Output the [x, y] coordinate of the center of the cell containing the given text.  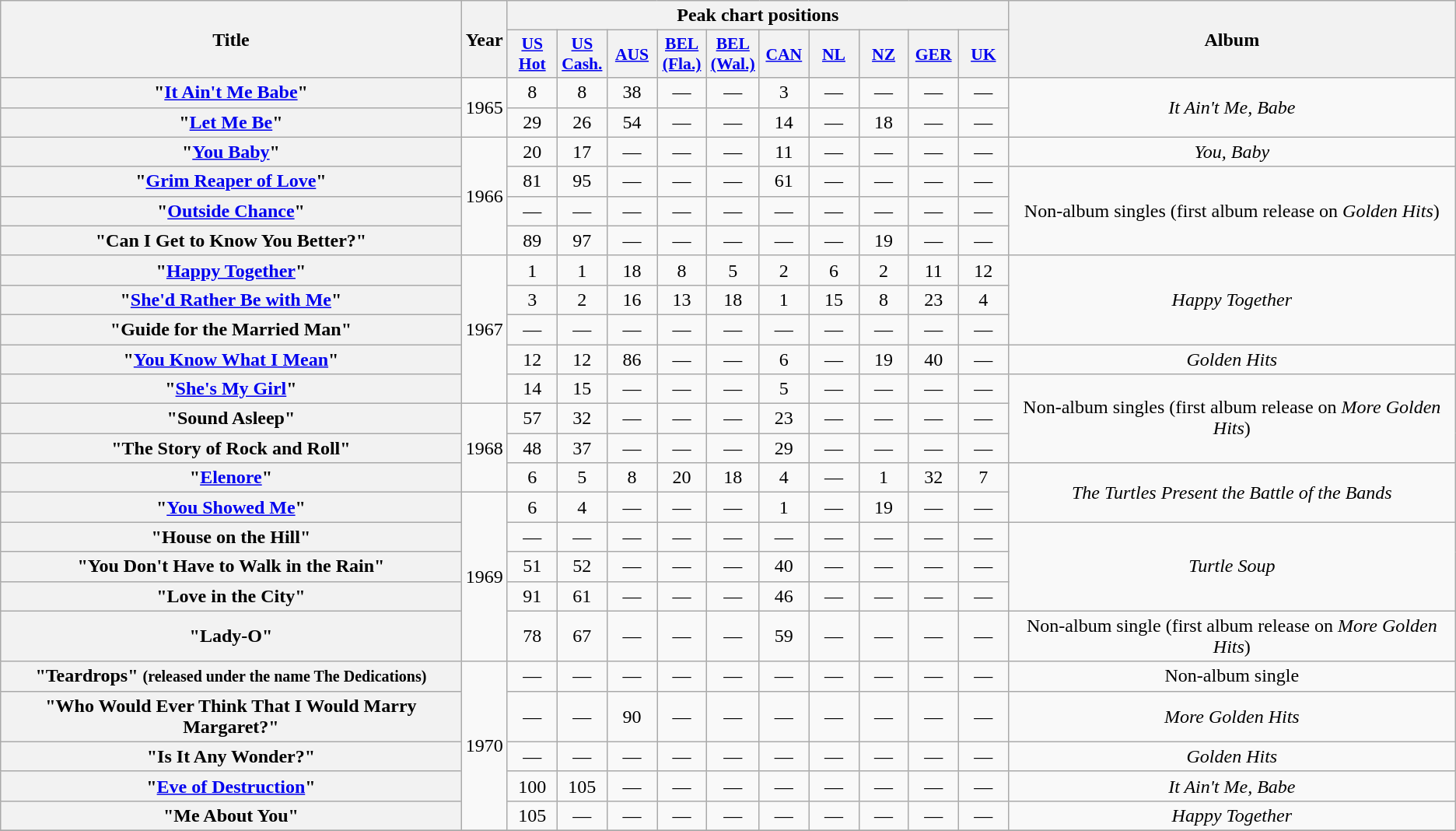
38 [632, 93]
48 [532, 448]
"House on the Hill" [231, 537]
"She's My Girl" [231, 389]
"You Don't Have to Walk in the Rain" [231, 566]
Peak chart positions [758, 16]
"You Showed Me" [231, 507]
Turtle Soup [1232, 566]
Non-album singles (first album release on More Golden Hits) [1232, 419]
17 [582, 152]
BEL(Fla.) [682, 54]
Year [484, 39]
"Can I Get to Know You Better?" [231, 240]
52 [582, 566]
57 [532, 419]
16 [632, 300]
Title [231, 39]
"Elenore" [231, 478]
"She'd Rather Be with Me" [231, 300]
54 [632, 122]
81 [532, 181]
Non-album singles (first album release on Golden Hits) [1232, 211]
97 [582, 240]
"Who Would Ever Think That I Would Marry Margaret?" [231, 716]
13 [682, 300]
"Grim Reaper of Love" [231, 181]
1969 [484, 577]
"Let Me Be" [231, 122]
51 [532, 566]
"Teardrops" (released under the name The Dedications) [231, 676]
1967 [484, 329]
"Lady-O" [231, 636]
"The Story of Rock and Roll" [231, 448]
1968 [484, 448]
89 [532, 240]
95 [582, 181]
"Me About You" [231, 815]
You, Baby [1232, 152]
NZ [884, 54]
Album [1232, 39]
"Guide for the Married Man" [231, 329]
90 [632, 716]
"Outside Chance" [231, 211]
BEL(Wal.) [733, 54]
AUS [632, 54]
More Golden Hits [1232, 716]
CAN [784, 54]
100 [532, 786]
1966 [484, 196]
59 [784, 636]
USHot [532, 54]
UK [983, 54]
Non-album single [1232, 676]
1965 [484, 107]
67 [582, 636]
26 [582, 122]
"Love in the City" [231, 596]
"Happy Together" [231, 270]
86 [632, 359]
78 [532, 636]
7 [983, 478]
"Eve of Destruction" [231, 786]
NL [834, 54]
91 [532, 596]
GER [933, 54]
"You Know What I Mean" [231, 359]
1970 [484, 745]
46 [784, 596]
The Turtles Present the Battle of the Bands [1232, 493]
37 [582, 448]
USCash. [582, 54]
"Is It Any Wonder?" [231, 756]
"You Baby" [231, 152]
Non-album single (first album release on More Golden Hits) [1232, 636]
"It Ain't Me Babe" [231, 93]
"Sound Asleep" [231, 419]
